Capture the cell that displays the provided text and extract its [X, Y] central coordinate. 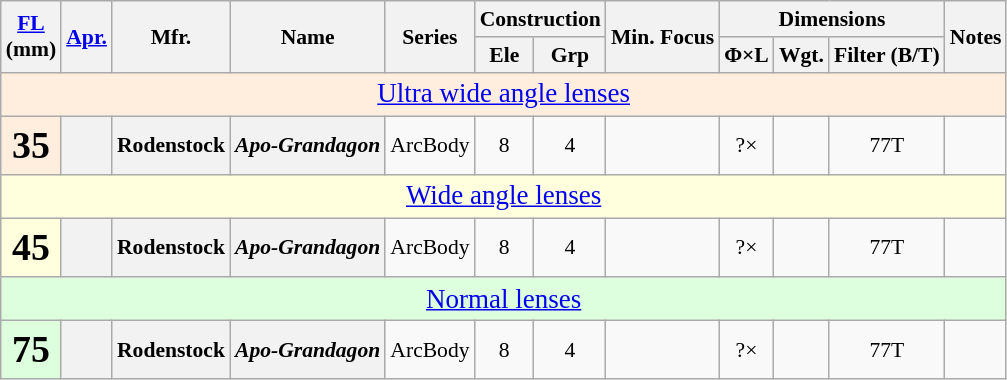
Apr. [86, 36]
75 [31, 350]
Wide angle lenses [504, 197]
Name [308, 36]
FL(mm) [31, 36]
Wgt. [802, 55]
Dimensions [832, 19]
Mfr. [171, 36]
Normal lenses [504, 299]
Min. Focus [662, 36]
Series [430, 36]
Grp [570, 55]
Φ×L [746, 55]
35 [31, 146]
Ele [504, 55]
45 [31, 248]
Notes [976, 36]
Ultra wide angle lenses [504, 94]
Filter (B/T) [887, 55]
Construction [540, 19]
